Locate the cell with the specified text and output its [x, y] center coordinate. 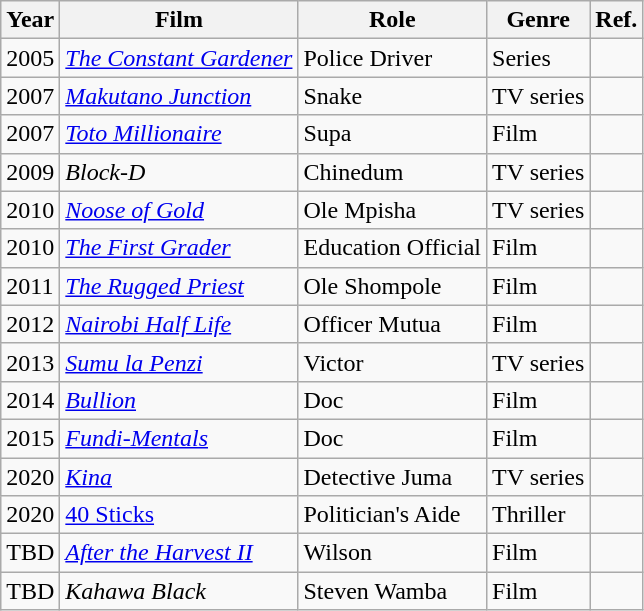
Role [392, 20]
2005 [30, 58]
2012 [30, 324]
The Constant Gardener [179, 58]
Genre [538, 20]
Fundi-Mentals [179, 438]
The Rugged Priest [179, 286]
2009 [30, 172]
2015 [30, 438]
Sumu la Penzi [179, 362]
Detective Juma [392, 477]
Kahawa Black [179, 591]
Supa [392, 134]
Ole Shompole [392, 286]
Series [538, 58]
Steven Wamba [392, 591]
Makutano Junction [179, 96]
Politician's Aide [392, 515]
Wilson [392, 553]
Bullion [179, 400]
Education Official [392, 248]
Nairobi Half Life [179, 324]
Officer Mutua [392, 324]
Year [30, 20]
Thriller [538, 515]
2013 [30, 362]
Toto Millionaire [179, 134]
Victor [392, 362]
2011 [30, 286]
The First Grader [179, 248]
Kina [179, 477]
Block-D [179, 172]
Police Driver [392, 58]
Snake [392, 96]
Chinedum [392, 172]
Noose of Gold [179, 210]
Ref. [616, 20]
After the Harvest II [179, 553]
2014 [30, 400]
40 Sticks [179, 515]
Ole Mpisha [392, 210]
